Output the (x, y) coordinate of the center of the cell containing the given text.  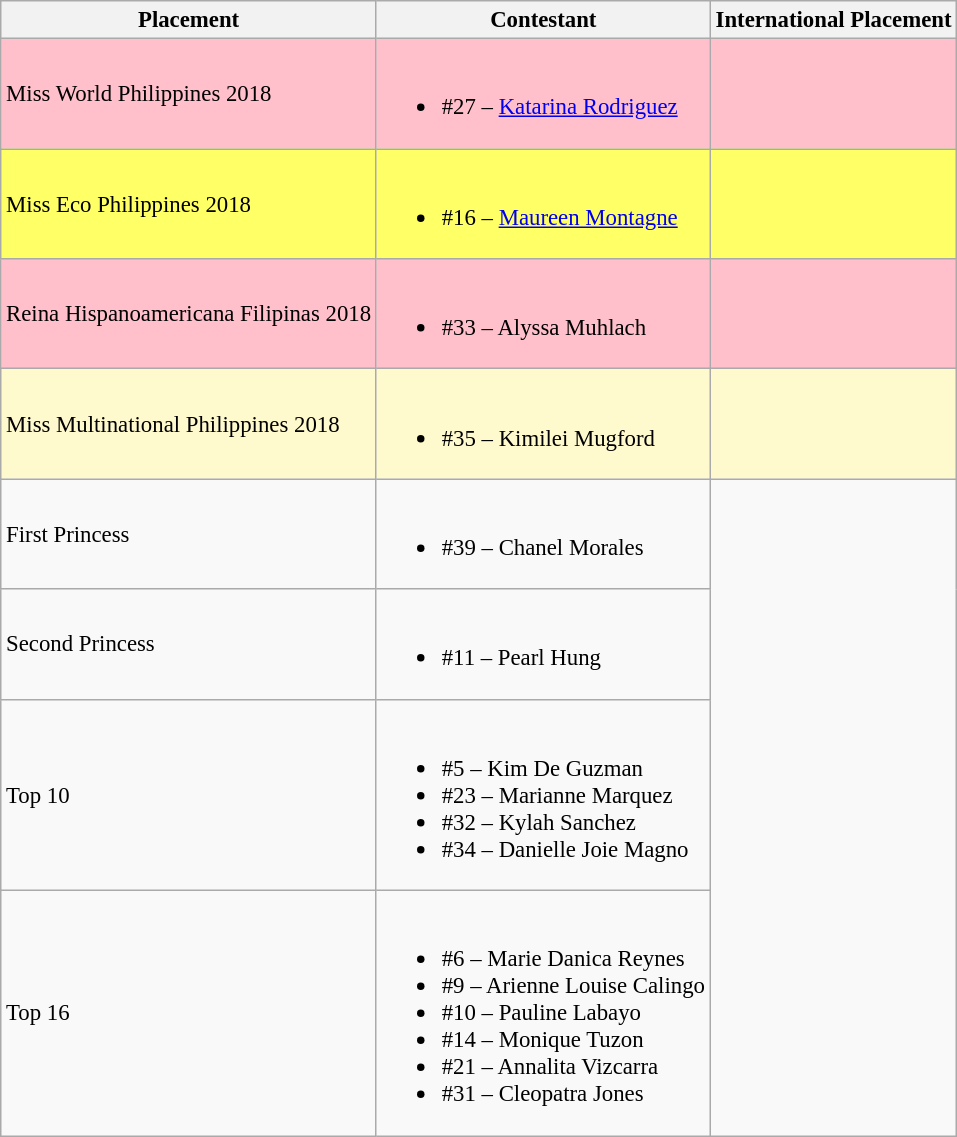
Second Princess (189, 644)
#35 – Kimilei Mugford (543, 424)
#16 – Maureen Montagne (543, 204)
Miss World Philippines 2018 (189, 94)
Miss Multinational Philippines 2018 (189, 424)
International Placement (834, 20)
#11 – Pearl Hung (543, 644)
Placement (189, 20)
First Princess (189, 534)
Contestant (543, 20)
#33 – Alyssa Muhlach (543, 314)
#6 – Marie Danica Reynes#9 – Arienne Louise Calingo#10 – Pauline Labayo#14 – Monique Tuzon#21 – Annalita Vizcarra#31 – Cleopatra Jones (543, 1014)
#39 – Chanel Morales (543, 534)
Miss Eco Philippines 2018 (189, 204)
Top 10 (189, 794)
#27 – Katarina Rodriguez (543, 94)
#5 – Kim De Guzman#23 – Marianne Marquez#32 – Kylah Sanchez#34 – Danielle Joie Magno (543, 794)
Reina Hispanoamericana Filipinas 2018 (189, 314)
Top 16 (189, 1014)
